Search for the cell housing the specified text and yield its (x, y) center coordinate. 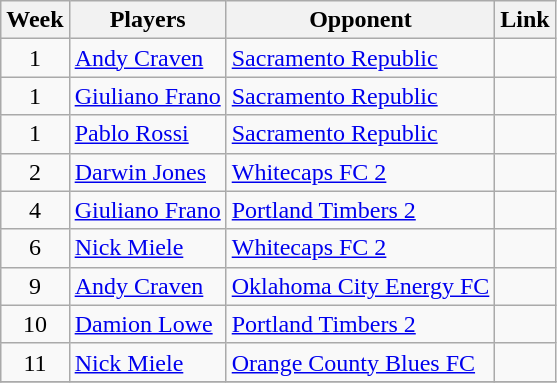
6 (35, 248)
Orange County Blues FC (360, 362)
10 (35, 324)
Players (148, 20)
2 (35, 172)
Week (35, 20)
Darwin Jones (148, 172)
Oklahoma City Energy FC (360, 286)
Opponent (360, 20)
Link (525, 20)
9 (35, 286)
Pablo Rossi (148, 134)
4 (35, 210)
Damion Lowe (148, 324)
11 (35, 362)
